Search for the cell housing the specified text and yield its [X, Y] center coordinate. 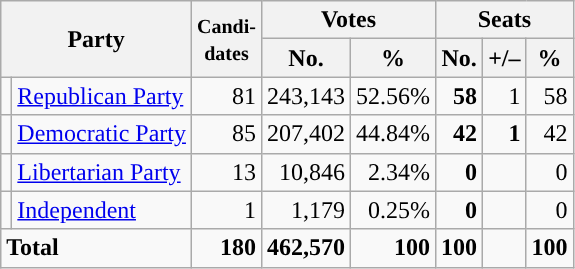
Independent [102, 210]
180 [226, 248]
1,179 [306, 210]
462,570 [306, 248]
Candi-dates [226, 39]
207,402 [306, 134]
Democratic Party [102, 134]
Party [96, 39]
13 [226, 172]
10,846 [306, 172]
243,143 [306, 96]
81 [226, 96]
44.84% [394, 134]
85 [226, 134]
Total [96, 248]
0.25% [394, 210]
Libertarian Party [102, 172]
Republican Party [102, 96]
+/– [504, 58]
52.56% [394, 96]
2.34% [394, 172]
Votes [348, 20]
Seats [505, 20]
